Detect which cell encompasses the target text, then output its (X, Y) center coordinate. 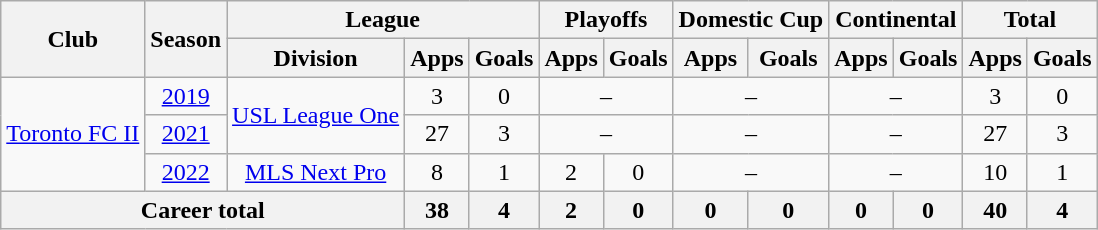
Division (316, 58)
8 (437, 172)
USL League One (316, 115)
Total (1030, 20)
2019 (186, 96)
Club (73, 39)
Toronto FC II (73, 134)
Domestic Cup (751, 20)
League (383, 20)
10 (995, 172)
Playoffs (606, 20)
Season (186, 39)
Continental (896, 20)
38 (437, 210)
2022 (186, 172)
MLS Next Pro (316, 172)
40 (995, 210)
2021 (186, 134)
Career total (203, 210)
